Capture the cell that displays the provided text and extract its (x, y) central coordinate. 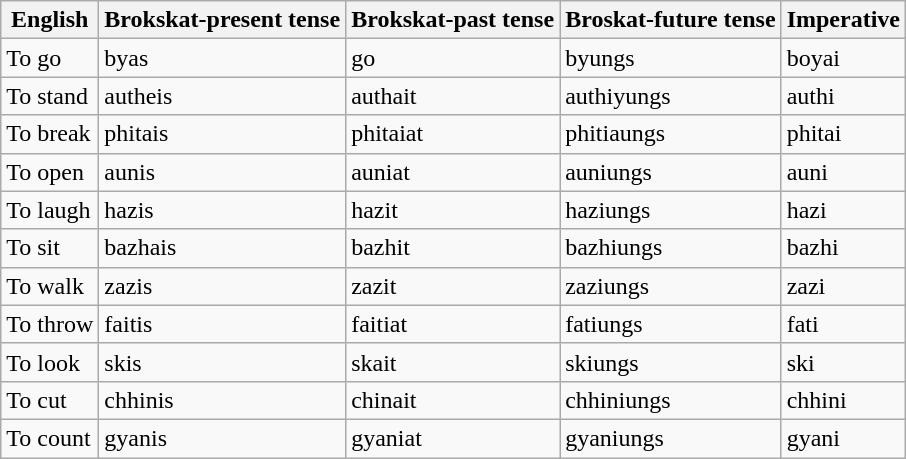
faitiat (453, 324)
To break (50, 134)
autheis (222, 96)
hazis (222, 210)
hazi (843, 210)
To laugh (50, 210)
faitis (222, 324)
ski (843, 362)
fatiungs (671, 324)
chhini (843, 400)
phitais (222, 134)
skait (453, 362)
chhinis (222, 400)
boyai (843, 58)
auniat (453, 172)
auniungs (671, 172)
To go (50, 58)
phitiaungs (671, 134)
Brokskat-past tense (453, 20)
byas (222, 58)
chinait (453, 400)
go (453, 58)
Brokskat-present tense (222, 20)
authi (843, 96)
gyaniungs (671, 438)
aunis (222, 172)
gyanis (222, 438)
To throw (50, 324)
hazit (453, 210)
skis (222, 362)
zazit (453, 286)
authiyungs (671, 96)
To sit (50, 248)
authait (453, 96)
Imperative (843, 20)
byungs (671, 58)
zazi (843, 286)
auni (843, 172)
To count (50, 438)
zaziungs (671, 286)
Broskat-future tense (671, 20)
To open (50, 172)
English (50, 20)
To stand (50, 96)
To cut (50, 400)
bazhiungs (671, 248)
haziungs (671, 210)
bazhais (222, 248)
bazhit (453, 248)
To look (50, 362)
chhiniungs (671, 400)
gyaniat (453, 438)
skiungs (671, 362)
fati (843, 324)
bazhi (843, 248)
To walk (50, 286)
phitai (843, 134)
zazis (222, 286)
gyani (843, 438)
phitaiat (453, 134)
